For the text-containing cell, return its midpoint in [x, y] coordinate format. 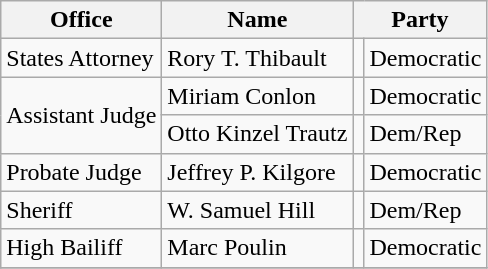
States Attorney [82, 58]
Office [82, 20]
Rory T. Thibault [258, 58]
W. Samuel Hill [258, 210]
Name [258, 20]
High Bailiff [82, 248]
Sheriff [82, 210]
Otto Kinzel Trautz [258, 134]
Party [420, 20]
Marc Poulin [258, 248]
Assistant Judge [82, 115]
Jeffrey P. Kilgore [258, 172]
Miriam Conlon [258, 96]
Probate Judge [82, 172]
